From the cell containing the given text, extract its center point as (X, Y) coordinate. 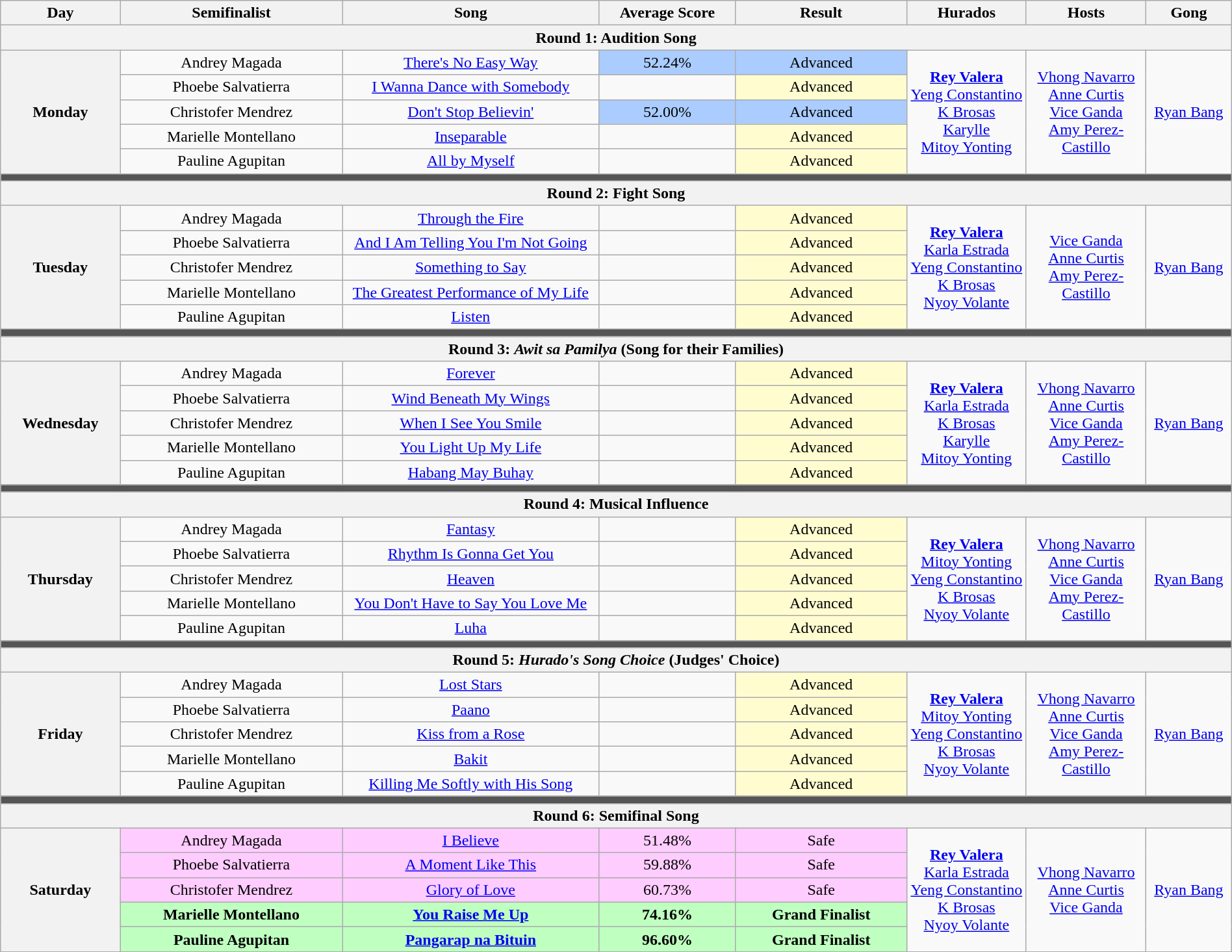
You Raise Me Up (470, 914)
And I Am Telling You I'm Not Going (470, 242)
Wednesday (60, 423)
Round 2: Fight Song (616, 193)
Day (60, 13)
I Wanna Dance with Somebody (470, 87)
Inseparable (470, 136)
A Moment Like This (470, 865)
51.48% (667, 840)
Glory of Love (470, 890)
74.16% (667, 914)
Average Score (667, 13)
Gong (1189, 13)
52.00% (667, 112)
Round 5: Hurado's Song Choice (Judges' Choice) (616, 660)
Listen (470, 317)
You Light Up My Life (470, 448)
Forever (470, 374)
The Greatest Performance of My Life (470, 292)
Pangarap na Bituin (470, 939)
96.60% (667, 939)
Paano (470, 710)
Through the Fire (470, 218)
Killing Me Softly with His Song (470, 784)
Rhythm Is Gonna Get You (470, 554)
Song (470, 13)
Monday (60, 112)
Hurados (966, 13)
Saturday (60, 890)
Semifinalist (231, 13)
I Believe (470, 840)
Don't Stop Believin' (470, 112)
59.88% (667, 865)
Friday (60, 734)
Kiss from a Rose (470, 734)
Vice GandaAnne CurtisAmy Perez-Castillo (1086, 267)
Round 3: Awit sa Pamilya (Song for their Families) (616, 349)
All by Myself (470, 161)
Round 6: Semifinal Song (616, 816)
60.73% (667, 890)
Rey ValeraYeng ConstantinoK BrosasKarylleMitoy Yonting (966, 112)
Bakit (470, 759)
Luha (470, 628)
Result (821, 13)
Habang May Buhay (470, 472)
Round 4: Musical Influence (616, 504)
Tuesday (60, 267)
There's No Easy Way (470, 62)
When I See You Smile (470, 423)
Thursday (60, 578)
Something to Say (470, 267)
52.24% (667, 62)
Hosts (1086, 13)
You Don't Have to Say You Love Me (470, 603)
Heaven (470, 578)
Round 1: Audition Song (616, 38)
Rey ValeraKarla EstradaK BrosasKarylleMitoy Yonting (966, 423)
Vhong NavarroAnne CurtisVice Ganda (1086, 890)
Lost Stars (470, 685)
Fantasy (470, 529)
Wind Beneath My Wings (470, 398)
